Return the (X, Y) coordinate for the center point of the cell that contains the specified text.  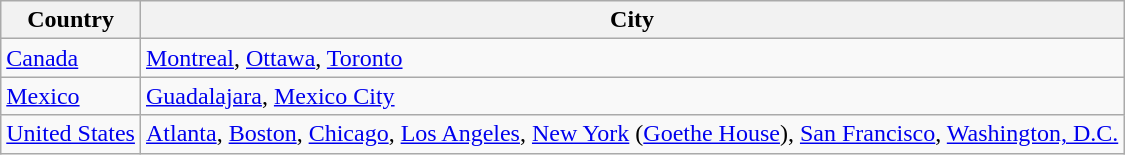
Canada (71, 58)
Montreal, Ottawa, Toronto (632, 58)
Guadalajara, Mexico City (632, 96)
Country (71, 20)
Mexico (71, 96)
City (632, 20)
United States (71, 134)
Atlanta, Boston, Chicago, Los Angeles, New York (Goethe House), San Francisco, Washington, D.C. (632, 134)
